Extract the (x, y) coordinate from the center of the cell holding the provided text.  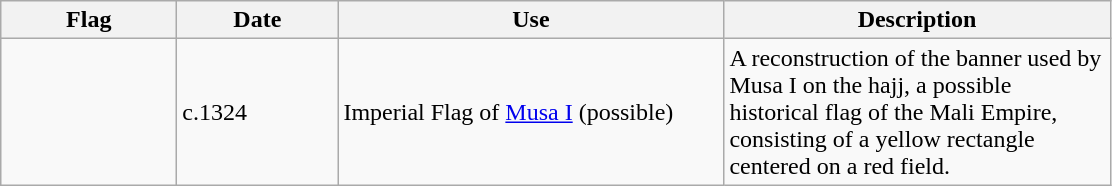
Date (258, 20)
c.1324 (258, 112)
Use (531, 20)
Imperial Flag of Musa I (possible) (531, 112)
Flag (89, 20)
Description (917, 20)
